Search for the cell housing the specified text and yield its [X, Y] center coordinate. 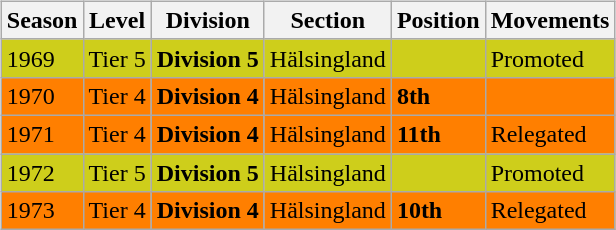
11th [438, 134]
1969 [42, 58]
Division [208, 20]
Position [438, 20]
8th [438, 96]
Movements [550, 20]
1973 [42, 211]
1972 [42, 173]
Level [117, 20]
Season [42, 20]
1970 [42, 96]
1971 [42, 134]
10th [438, 211]
Section [328, 20]
